Pinpoint the cell where the given text exists, returning its (x, y) midpoint coordinate. 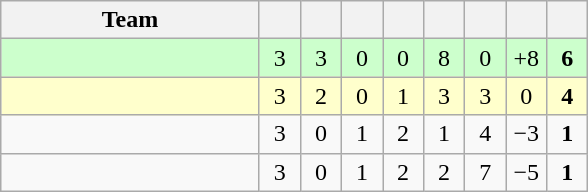
−3 (526, 134)
+8 (526, 58)
7 (486, 172)
8 (444, 58)
Team (130, 20)
6 (568, 58)
−5 (526, 172)
